Determine the (x, y) coordinate at the center of the cell enclosing the given text.  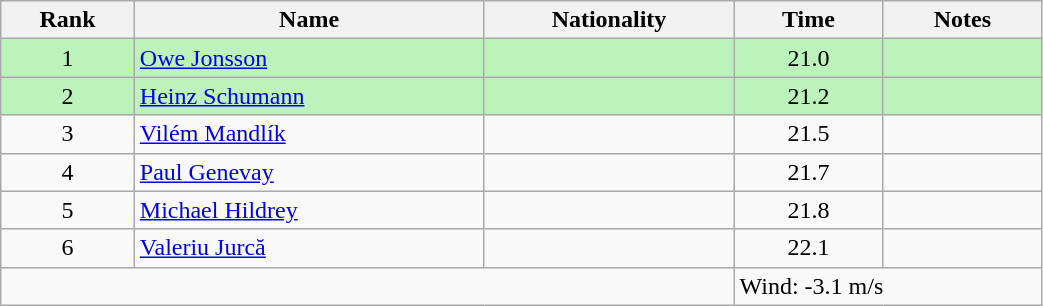
Wind: -3.1 m/s (888, 286)
21.5 (808, 134)
Owe Jonsson (309, 58)
1 (68, 58)
Nationality (609, 20)
3 (68, 134)
21.2 (808, 96)
Heinz Schumann (309, 96)
21.0 (808, 58)
21.8 (808, 210)
6 (68, 248)
Name (309, 20)
2 (68, 96)
21.7 (808, 172)
Paul Genevay (309, 172)
4 (68, 172)
Valeriu Jurcă (309, 248)
22.1 (808, 248)
Notes (962, 20)
Vilém Mandlík (309, 134)
Michael Hildrey (309, 210)
5 (68, 210)
Rank (68, 20)
Time (808, 20)
